Extract the [x, y] coordinate from the center of the cell holding the provided text.  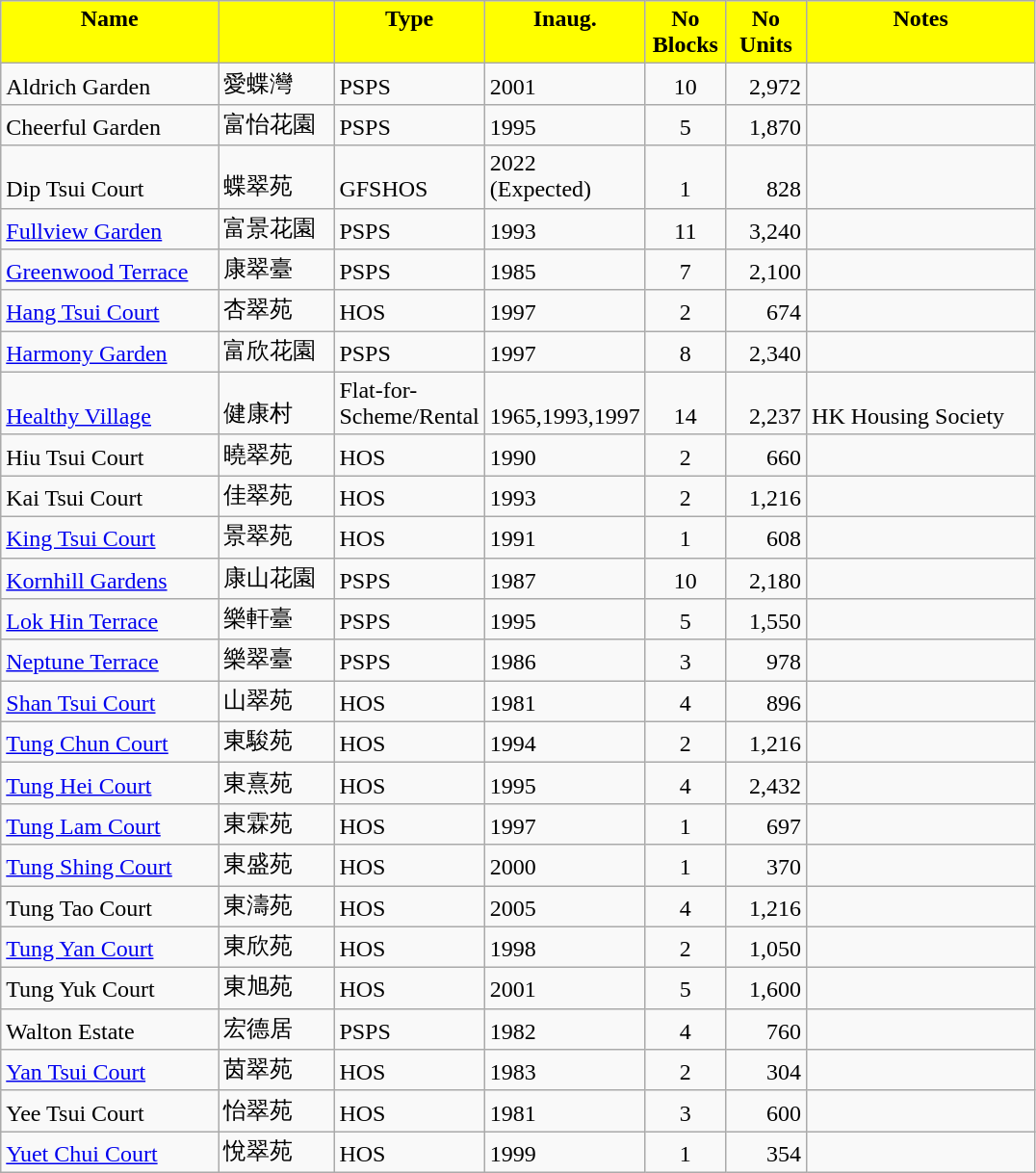
富欣花園 [276, 352]
Tung Tao Court [110, 907]
Shan Tsui Court [110, 701]
Harmony Garden [110, 352]
愛蝶灣 [276, 85]
東欣苑 [276, 948]
康翠臺 [276, 270]
14 [686, 403]
2,340 [765, 352]
Lok Hin Terrace [110, 620]
Yee Tsui Court [110, 1111]
Fullview Garden [110, 229]
Tung Chun Court [110, 742]
1965,1993,1997 [564, 403]
山翠苑 [276, 701]
Yan Tsui Court [110, 1071]
1,870 [765, 125]
曉翠苑 [276, 455]
1987 [564, 578]
Greenwood Terrace [110, 270]
Yuet Chui Court [110, 1152]
660 [765, 455]
1991 [564, 537]
Neptune Terrace [110, 661]
674 [765, 310]
Dip Tsui Court [110, 177]
東霖苑 [276, 824]
8 [686, 352]
Kai Tsui Court [110, 497]
悅翠苑 [276, 1152]
600 [765, 1111]
東駿苑 [276, 742]
370 [765, 865]
樂翠臺 [276, 661]
HK Housing Society [920, 403]
1983 [564, 1071]
1999 [564, 1152]
1,050 [765, 948]
1,600 [765, 988]
Tung Hei Court [110, 784]
2000 [564, 865]
No Units [765, 33]
608 [765, 537]
Notes [920, 33]
2,432 [765, 784]
304 [765, 1071]
Name [110, 33]
2,972 [765, 85]
GFSHOS [409, 177]
健康村 [276, 403]
景翠苑 [276, 537]
東熹苑 [276, 784]
Kornhill Gardens [110, 578]
1990 [564, 455]
樂軒臺 [276, 620]
茵翠苑 [276, 1071]
1998 [564, 948]
Type [409, 33]
1982 [564, 1029]
978 [765, 661]
2,180 [765, 578]
828 [765, 177]
宏德居 [276, 1029]
760 [765, 1029]
354 [765, 1152]
1986 [564, 661]
2005 [564, 907]
東盛苑 [276, 865]
2,100 [765, 270]
康山花園 [276, 578]
Hang Tsui Court [110, 310]
Tung Lam Court [110, 824]
11 [686, 229]
1994 [564, 742]
3,240 [765, 229]
Tung Shing Court [110, 865]
697 [765, 824]
佳翠苑 [276, 497]
東旭苑 [276, 988]
1,550 [765, 620]
Tung Yuk Court [110, 988]
No Blocks [686, 33]
2022 (Expected) [564, 177]
1985 [564, 270]
Flat-for-Scheme/Rental [409, 403]
2,237 [765, 403]
Hiu Tsui Court [110, 455]
Walton Estate [110, 1029]
896 [765, 701]
Aldrich Garden [110, 85]
7 [686, 270]
富怡花園 [276, 125]
杏翠苑 [276, 310]
Healthy Village [110, 403]
Tung Yan Court [110, 948]
蝶翠苑 [276, 177]
Cheerful Garden [110, 125]
Inaug. [564, 33]
怡翠苑 [276, 1111]
富景花園 [276, 229]
King Tsui Court [110, 537]
東濤苑 [276, 907]
